Capture the cell that displays the provided text and extract its [X, Y] central coordinate. 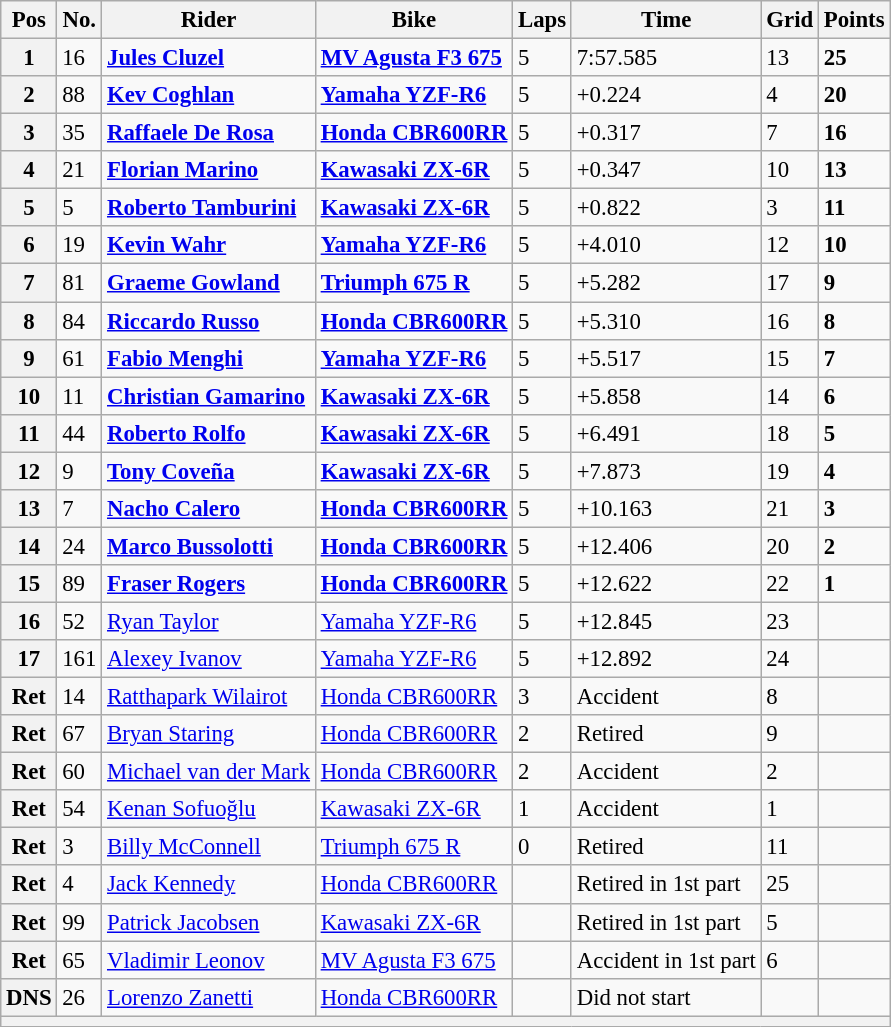
61 [80, 358]
54 [80, 809]
Time [666, 20]
Riccardo Russo [209, 321]
89 [80, 584]
Kev Coghlan [209, 95]
Points [854, 20]
Michael van der Mark [209, 772]
Fabio Menghi [209, 358]
Fraser Rogers [209, 584]
Jules Cluzel [209, 58]
Accident in 1st part [666, 960]
Kenan Sofuoğlu [209, 809]
Kevin Wahr [209, 245]
No. [80, 20]
Pos [29, 20]
Marco Bussolotti [209, 546]
DNS [29, 997]
Ratthapark Wilairot [209, 697]
44 [80, 433]
161 [80, 659]
+4.010 [666, 245]
Vladimir Leonov [209, 960]
Christian Gamarino [209, 396]
99 [80, 922]
+10.163 [666, 509]
0 [542, 847]
84 [80, 321]
Alexey Ivanov [209, 659]
+12.892 [666, 659]
Laps [542, 20]
+7.873 [666, 471]
Roberto Rolfo [209, 433]
88 [80, 95]
Did not start [666, 997]
26 [80, 997]
67 [80, 734]
52 [80, 621]
Tony Coveña [209, 471]
+5.310 [666, 321]
Bike [414, 20]
+5.858 [666, 396]
+5.517 [666, 358]
+12.845 [666, 621]
+12.622 [666, 584]
Jack Kennedy [209, 885]
Roberto Tamburini [209, 208]
+12.406 [666, 546]
Rider [209, 20]
35 [80, 133]
65 [80, 960]
60 [80, 772]
18 [790, 433]
Grid [790, 20]
+0.317 [666, 133]
Patrick Jacobsen [209, 922]
Graeme Gowland [209, 283]
81 [80, 283]
23 [790, 621]
+5.282 [666, 283]
Nacho Calero [209, 509]
Bryan Staring [209, 734]
7:57.585 [666, 58]
Billy McConnell [209, 847]
Lorenzo Zanetti [209, 997]
+0.224 [666, 95]
22 [790, 584]
Ryan Taylor [209, 621]
Florian Marino [209, 170]
+6.491 [666, 433]
+0.347 [666, 170]
+0.822 [666, 208]
Raffaele De Rosa [209, 133]
